Capture the cell that displays the provided text and extract its [X, Y] central coordinate. 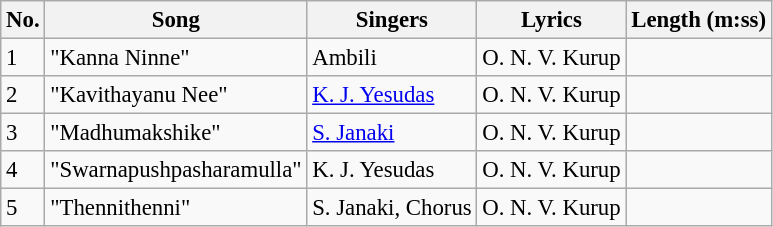
Length (m:ss) [698, 20]
"Kanna Ninne" [176, 58]
S. Janaki, Chorus [392, 208]
4 [23, 170]
Lyrics [552, 20]
"Kavithayanu Nee" [176, 95]
1 [23, 58]
S. Janaki [392, 133]
"Swarnapushpasharamulla" [176, 170]
Song [176, 20]
Singers [392, 20]
3 [23, 133]
"Madhumakshike" [176, 133]
No. [23, 20]
2 [23, 95]
"Thennithenni" [176, 208]
Ambili [392, 58]
5 [23, 208]
